Search for the cell housing the specified text and yield its (X, Y) center coordinate. 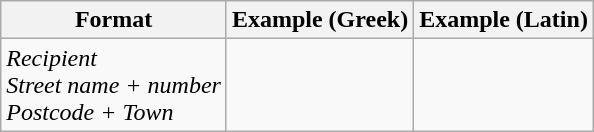
Format (114, 20)
RecipientStreet name + numberPostcode + Town (114, 85)
Example (Greek) (320, 20)
Example (Latin) (504, 20)
